Detect which cell encompasses the target text, then output its (X, Y) center coordinate. 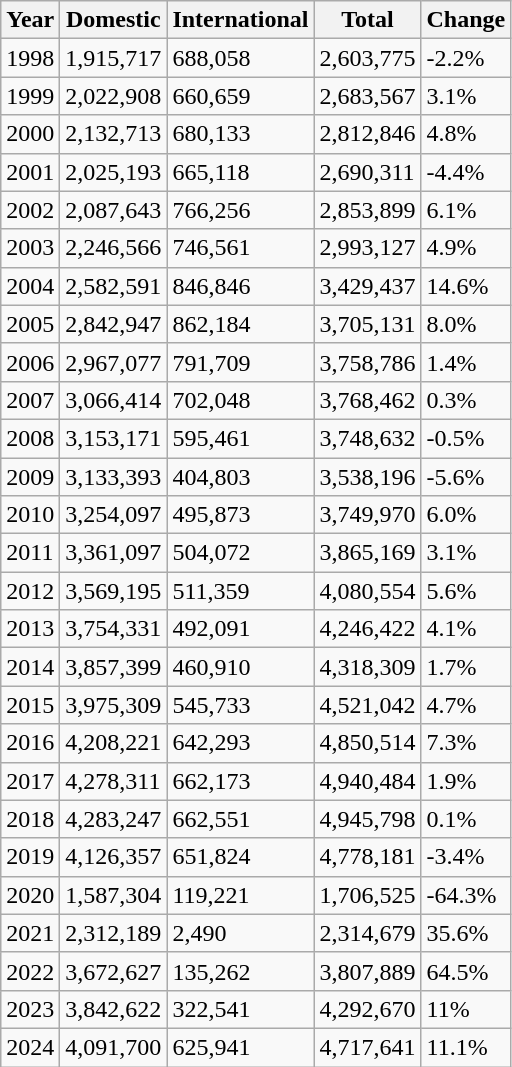
2021 (30, 933)
2,842,947 (114, 324)
-5.6% (466, 477)
2,022,908 (114, 96)
2005 (30, 324)
2007 (30, 400)
746,561 (240, 248)
1998 (30, 58)
2022 (30, 971)
4,940,484 (368, 781)
Total (368, 20)
3,748,632 (368, 438)
545,733 (240, 705)
1.4% (466, 362)
5.6% (466, 591)
4,292,670 (368, 1009)
791,709 (240, 362)
4,850,514 (368, 743)
2,025,193 (114, 172)
846,846 (240, 286)
3,066,414 (114, 400)
651,824 (240, 857)
-0.5% (466, 438)
625,941 (240, 1047)
660,659 (240, 96)
404,803 (240, 477)
-2.2% (466, 58)
4,717,641 (368, 1047)
1.9% (466, 781)
1.7% (466, 667)
2,490 (240, 933)
0.1% (466, 819)
3,758,786 (368, 362)
3,842,622 (114, 1009)
1,587,304 (114, 895)
665,118 (240, 172)
4,246,422 (368, 629)
3,807,889 (368, 971)
3,705,131 (368, 324)
Domestic (114, 20)
3,672,627 (114, 971)
2,246,566 (114, 248)
2,582,591 (114, 286)
702,048 (240, 400)
2024 (30, 1047)
2,132,713 (114, 134)
495,873 (240, 515)
6.0% (466, 515)
766,256 (240, 210)
3,153,171 (114, 438)
8.0% (466, 324)
2013 (30, 629)
4,278,311 (114, 781)
3,754,331 (114, 629)
4,521,042 (368, 705)
64.5% (466, 971)
3,361,097 (114, 553)
511,359 (240, 591)
135,262 (240, 971)
2,683,567 (368, 96)
3,749,970 (368, 515)
688,058 (240, 58)
3,538,196 (368, 477)
3,133,393 (114, 477)
2,993,127 (368, 248)
2,603,775 (368, 58)
3,254,097 (114, 515)
6.1% (466, 210)
4,945,798 (368, 819)
2003 (30, 248)
460,910 (240, 667)
2000 (30, 134)
2,690,311 (368, 172)
2,314,679 (368, 933)
2,967,077 (114, 362)
662,551 (240, 819)
2009 (30, 477)
322,541 (240, 1009)
4,778,181 (368, 857)
2019 (30, 857)
2008 (30, 438)
Change (466, 20)
680,133 (240, 134)
11% (466, 1009)
3,865,169 (368, 553)
492,091 (240, 629)
4,318,309 (368, 667)
2,087,643 (114, 210)
4,283,247 (114, 819)
1999 (30, 96)
-64.3% (466, 895)
2020 (30, 895)
7.3% (466, 743)
11.1% (466, 1047)
2016 (30, 743)
2015 (30, 705)
3,569,195 (114, 591)
4.8% (466, 134)
2002 (30, 210)
2004 (30, 286)
2012 (30, 591)
Year (30, 20)
0.3% (466, 400)
2,853,899 (368, 210)
2010 (30, 515)
4.9% (466, 248)
4,080,554 (368, 591)
2001 (30, 172)
2017 (30, 781)
-3.4% (466, 857)
119,221 (240, 895)
4,091,700 (114, 1047)
4.7% (466, 705)
-4.4% (466, 172)
2006 (30, 362)
662,173 (240, 781)
1,915,717 (114, 58)
2023 (30, 1009)
1,706,525 (368, 895)
3,975,309 (114, 705)
504,072 (240, 553)
862,184 (240, 324)
595,461 (240, 438)
4,126,357 (114, 857)
35.6% (466, 933)
International (240, 20)
2,312,189 (114, 933)
2011 (30, 553)
2,812,846 (368, 134)
3,429,437 (368, 286)
14.6% (466, 286)
642,293 (240, 743)
4.1% (466, 629)
3,857,399 (114, 667)
2018 (30, 819)
3,768,462 (368, 400)
4,208,221 (114, 743)
2014 (30, 667)
